Provide the (x, y) coordinate of the cell's center where the given text is located.  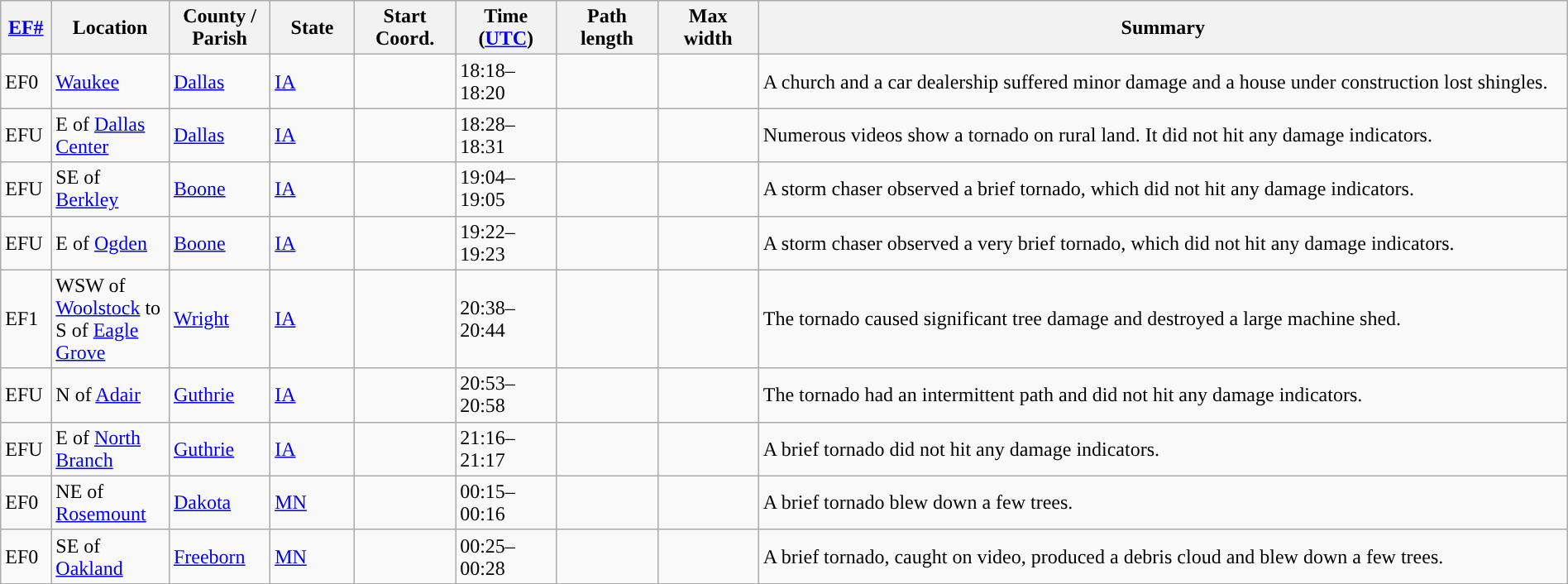
E of Dallas Center (111, 136)
18:18–18:20 (506, 81)
Freeborn (219, 556)
State (313, 28)
E of Ogden (111, 243)
Wright (219, 319)
19:04–19:05 (506, 189)
00:25–00:28 (506, 556)
SE of Oakland (111, 556)
Time (UTC) (506, 28)
Path length (607, 28)
Max width (708, 28)
A storm chaser observed a brief tornado, which did not hit any damage indicators. (1163, 189)
A church and a car dealership suffered minor damage and a house under construction lost shingles. (1163, 81)
N of Adair (111, 395)
WSW of Woolstock to S of Eagle Grove (111, 319)
Start Coord. (404, 28)
NE of Rosemount (111, 503)
E of North Branch (111, 448)
Location (111, 28)
Summary (1163, 28)
20:38–20:44 (506, 319)
EF# (26, 28)
Numerous videos show a tornado on rural land. It did not hit any damage indicators. (1163, 136)
18:28–18:31 (506, 136)
A brief tornado did not hit any damage indicators. (1163, 448)
A storm chaser observed a very brief tornado, which did not hit any damage indicators. (1163, 243)
21:16–21:17 (506, 448)
SE of Berkley (111, 189)
The tornado had an intermittent path and did not hit any damage indicators. (1163, 395)
Waukee (111, 81)
A brief tornado, caught on video, produced a debris cloud and blew down a few trees. (1163, 556)
20:53–20:58 (506, 395)
19:22–19:23 (506, 243)
Dakota (219, 503)
00:15–00:16 (506, 503)
County / Parish (219, 28)
EF1 (26, 319)
The tornado caused significant tree damage and destroyed a large machine shed. (1163, 319)
A brief tornado blew down a few trees. (1163, 503)
